Locate the cell with the specified text and output its [x, y] center coordinate. 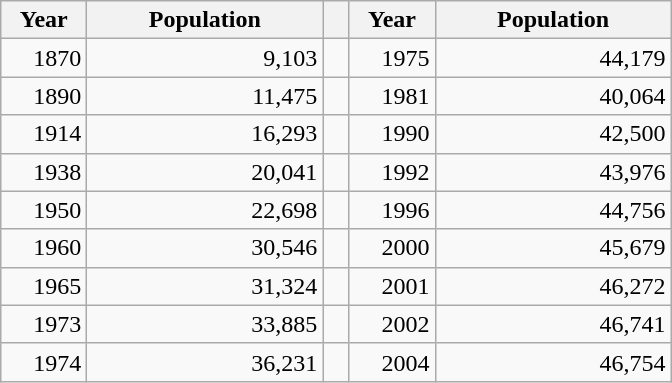
11,475 [205, 96]
2002 [392, 324]
1960 [44, 248]
1890 [44, 96]
2004 [392, 362]
45,679 [553, 248]
33,885 [205, 324]
30,546 [205, 248]
1996 [392, 210]
1870 [44, 58]
42,500 [553, 134]
1974 [44, 362]
40,064 [553, 96]
1965 [44, 286]
44,756 [553, 210]
1938 [44, 172]
20,041 [205, 172]
31,324 [205, 286]
22,698 [205, 210]
2000 [392, 248]
44,179 [553, 58]
1992 [392, 172]
9,103 [205, 58]
46,272 [553, 286]
1973 [44, 324]
16,293 [205, 134]
2001 [392, 286]
46,754 [553, 362]
1975 [392, 58]
36,231 [205, 362]
43,976 [553, 172]
1981 [392, 96]
1914 [44, 134]
1990 [392, 134]
1950 [44, 210]
46,741 [553, 324]
